Extract the [x, y] coordinate from the center of the cell holding the provided text.  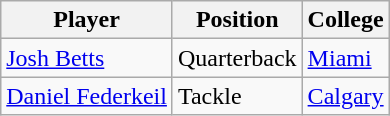
Calgary [346, 96]
Miami [346, 58]
Tackle [237, 96]
Position [237, 20]
Player [87, 20]
Daniel Federkeil [87, 96]
College [346, 20]
Josh Betts [87, 58]
Quarterback [237, 58]
